Detect which cell encompasses the target text, then output its [x, y] center coordinate. 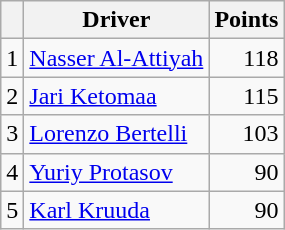
1 [12, 58]
Driver [116, 20]
Lorenzo Bertelli [116, 134]
2 [12, 96]
Yuriy Protasov [116, 172]
5 [12, 210]
Karl Kruuda [116, 210]
Nasser Al-Attiyah [116, 58]
103 [246, 134]
118 [246, 58]
115 [246, 96]
Points [246, 20]
3 [12, 134]
Jari Ketomaa [116, 96]
4 [12, 172]
